Extract the (X, Y) coordinate from the center of the cell holding the provided text.  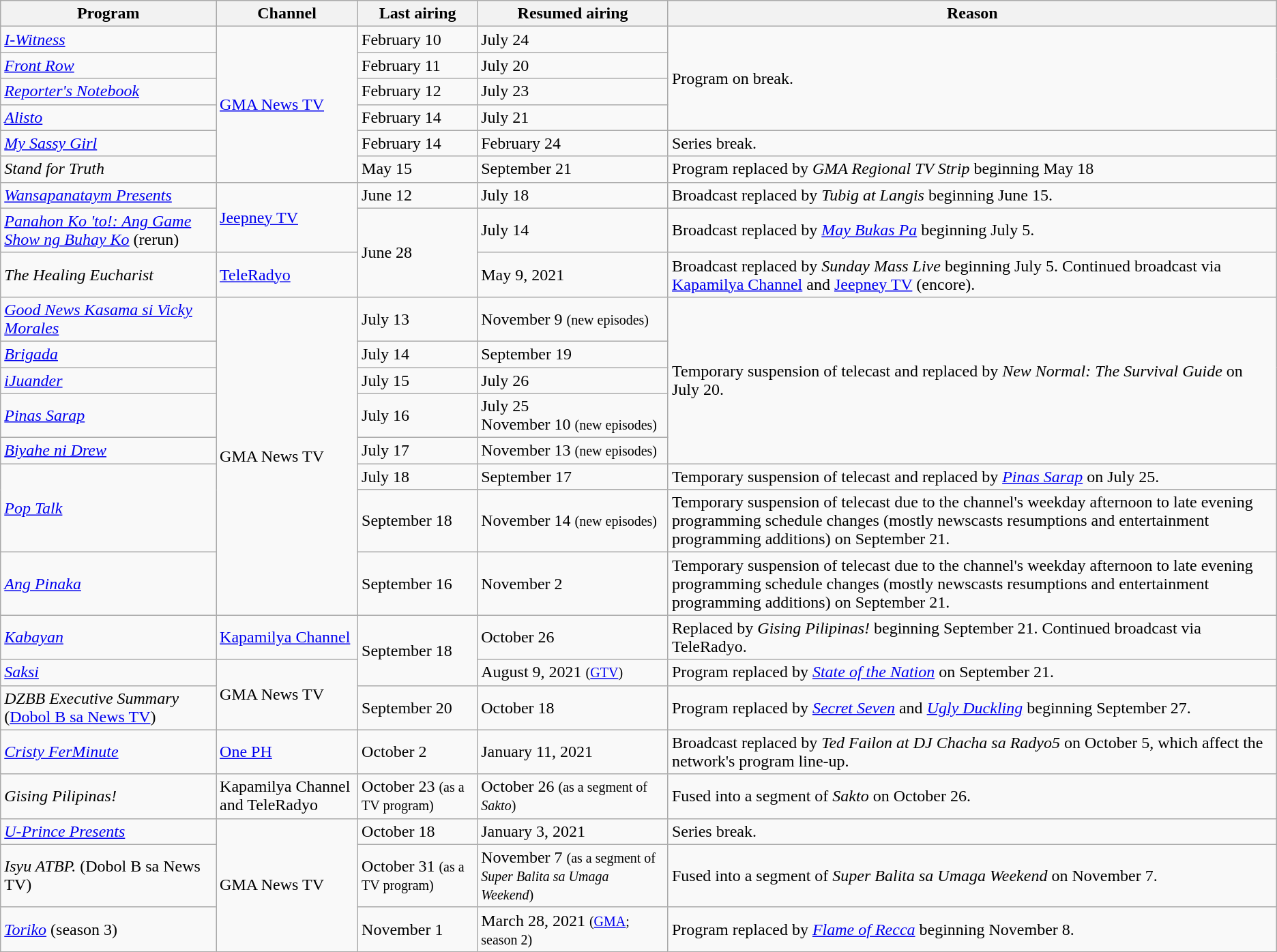
Program replaced by Secret Seven and Ugly Duckling beginning September 27. (972, 708)
July 20 (573, 65)
November 7 (as a segment of Super Balita sa Umaga Weekend) (573, 876)
Broadcast replaced by Sunday Mass Live beginning July 5. Continued broadcast via Kapamilya Channel and Jeepney TV (encore). (972, 274)
Temporary suspension of telecast and replaced by New Normal: The Survival Guide on July 20. (972, 380)
July 17 (417, 451)
Broadcast replaced by Ted Failon at DJ Chacha sa Radyo5 on October 5, which affect the network's program line-up. (972, 752)
Alisto (108, 117)
One PH (287, 752)
Gising Pilipinas! (108, 797)
Fused into a segment of Sakto on October 26. (972, 797)
Kapamilya Channel (287, 637)
Channel (287, 14)
October 23 (as a TV program) (417, 797)
I-Witness (108, 40)
January 11, 2021 (573, 752)
August 9, 2021 (GTV) (573, 672)
November 14 (new episodes) (573, 521)
March 28, 2021 (GMA; season 2) (573, 929)
Resumed airing (573, 14)
November 9 (new episodes) (573, 319)
July 26 (573, 380)
February 11 (417, 65)
Reason (972, 14)
February 12 (417, 91)
June 12 (417, 195)
September 21 (573, 169)
Kapamilya Channel and TeleRadyo (287, 797)
Biyahe ni Drew (108, 451)
October 26 (573, 637)
Wansapanataym Presents (108, 195)
May 9, 2021 (573, 274)
Program replaced by Flame of Recca beginning November 8. (972, 929)
November 1 (417, 929)
Good News Kasama si Vicky Morales (108, 319)
Brigada (108, 354)
Kabayan (108, 637)
September 16 (417, 584)
July 24 (573, 40)
The Healing Eucharist (108, 274)
Front Row (108, 65)
Pop Talk (108, 508)
July 16 (417, 416)
May 15 (417, 169)
Program replaced by GMA Regional TV Strip beginning May 18 (972, 169)
Stand for Truth (108, 169)
Broadcast replaced by May Bukas Pa beginning July 5. (972, 230)
Pinas Sarap (108, 416)
February 10 (417, 40)
Isyu ATBP. (Dobol B sa News TV) (108, 876)
U-Prince Presents (108, 831)
June 28 (417, 252)
July 25November 10 (new episodes) (573, 416)
July 15 (417, 380)
July 21 (573, 117)
Panahon Ko 'to!: Ang Game Show ng Buhay Ko (rerun) (108, 230)
My Sassy Girl (108, 143)
iJuander (108, 380)
September 17 (573, 477)
Program on break. (972, 78)
October 2 (417, 752)
January 3, 2021 (573, 831)
Ang Pinaka (108, 584)
November 13 (new episodes) (573, 451)
Broadcast replaced by Tubig at Langis beginning June 15. (972, 195)
Last airing (417, 14)
Replaced by Gising Pilipinas! beginning September 21. Continued broadcast via TeleRadyo. (972, 637)
February 24 (573, 143)
November 2 (573, 584)
October 31 (as a TV program) (417, 876)
Program replaced by State of the Nation on September 21. (972, 672)
September 19 (573, 354)
Toriko (season 3) (108, 929)
September 20 (417, 708)
Saksi (108, 672)
Reporter's Notebook (108, 91)
DZBB Executive Summary (Dobol B sa News TV) (108, 708)
Jeepney TV (287, 217)
Program (108, 14)
Cristy FerMinute (108, 752)
July 13 (417, 319)
October 26 (as a segment of Sakto) (573, 797)
TeleRadyo (287, 274)
Fused into a segment of Super Balita sa Umaga Weekend on November 7. (972, 876)
Temporary suspension of telecast and replaced by Pinas Sarap on July 25. (972, 477)
July 23 (573, 91)
